Determine the [x, y] coordinate at the center of the cell enclosing the given text.  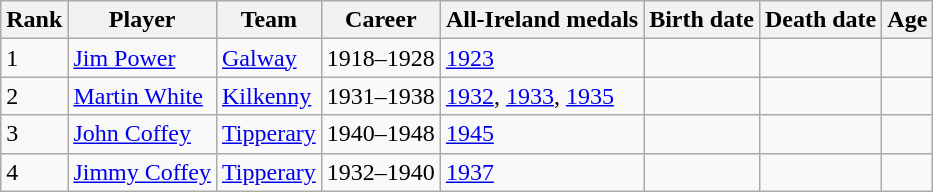
Jim Power [142, 58]
1931–1938 [380, 96]
1923 [542, 58]
3 [34, 134]
Death date [820, 20]
All-Ireland medals [542, 20]
1945 [542, 134]
1918–1928 [380, 58]
1 [34, 58]
1932, 1933, 1935 [542, 96]
1932–1940 [380, 172]
Age [908, 20]
Birth date [702, 20]
2 [34, 96]
4 [34, 172]
Player [142, 20]
1937 [542, 172]
Jimmy Coffey [142, 172]
Kilkenny [268, 96]
Martin White [142, 96]
John Coffey [142, 134]
Team [268, 20]
Rank [34, 20]
1940–1948 [380, 134]
Career [380, 20]
Galway [268, 58]
